Capture the cell that displays the provided text and extract its (x, y) central coordinate. 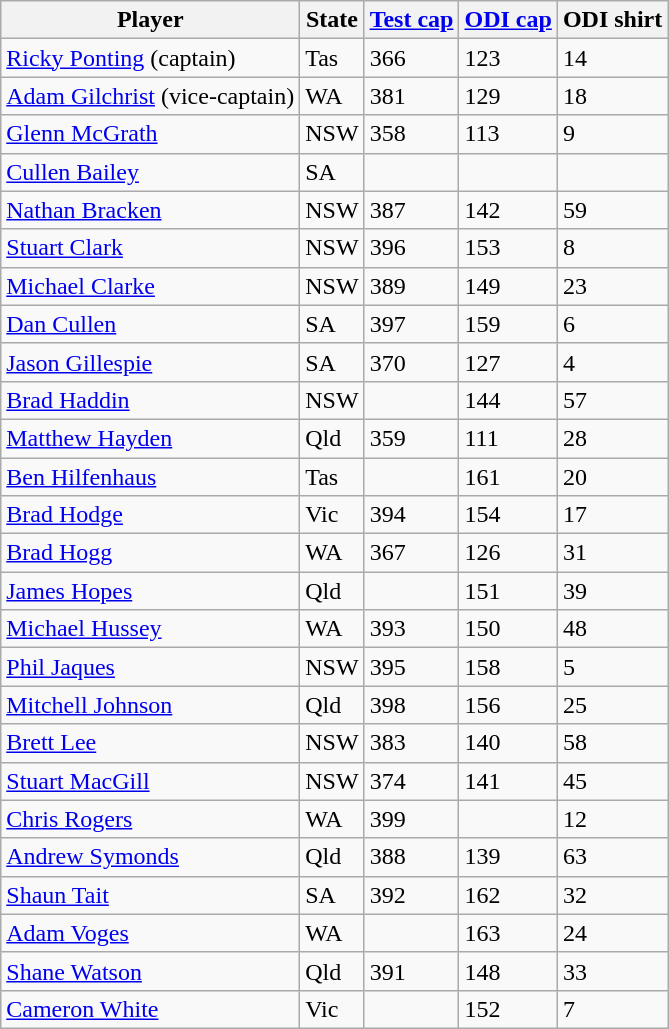
163 (508, 933)
Stuart MacGill (150, 781)
Ricky Ponting (captain) (150, 58)
156 (508, 705)
ODI shirt (612, 20)
Nathan Bracken (150, 210)
Player (150, 20)
397 (412, 324)
State (332, 20)
Adam Gilchrist (vice-captain) (150, 96)
396 (412, 248)
9 (612, 134)
24 (612, 933)
154 (508, 515)
Glenn McGrath (150, 134)
162 (508, 895)
158 (508, 667)
391 (412, 971)
14 (612, 58)
374 (412, 781)
39 (612, 591)
139 (508, 857)
7 (612, 1009)
148 (508, 971)
32 (612, 895)
48 (612, 629)
Test cap (412, 20)
Shane Watson (150, 971)
8 (612, 248)
58 (612, 743)
James Hopes (150, 591)
33 (612, 971)
358 (412, 134)
Cullen Bailey (150, 172)
57 (612, 400)
393 (412, 629)
381 (412, 96)
ODI cap (508, 20)
127 (508, 362)
359 (412, 438)
150 (508, 629)
Shaun Tait (150, 895)
Dan Cullen (150, 324)
392 (412, 895)
23 (612, 286)
159 (508, 324)
6 (612, 324)
5 (612, 667)
17 (612, 515)
152 (508, 1009)
113 (508, 134)
Brett Lee (150, 743)
140 (508, 743)
59 (612, 210)
Michael Clarke (150, 286)
394 (412, 515)
151 (508, 591)
388 (412, 857)
Phil Jaques (150, 667)
142 (508, 210)
25 (612, 705)
Brad Hogg (150, 553)
370 (412, 362)
Adam Voges (150, 933)
387 (412, 210)
Andrew Symonds (150, 857)
31 (612, 553)
Stuart Clark (150, 248)
20 (612, 477)
Matthew Hayden (150, 438)
126 (508, 553)
153 (508, 248)
Brad Haddin (150, 400)
389 (412, 286)
Michael Hussey (150, 629)
399 (412, 819)
Jason Gillespie (150, 362)
149 (508, 286)
Brad Hodge (150, 515)
161 (508, 477)
111 (508, 438)
4 (612, 362)
45 (612, 781)
63 (612, 857)
18 (612, 96)
398 (412, 705)
129 (508, 96)
Cameron White (150, 1009)
12 (612, 819)
28 (612, 438)
383 (412, 743)
123 (508, 58)
144 (508, 400)
366 (412, 58)
Ben Hilfenhaus (150, 477)
Mitchell Johnson (150, 705)
395 (412, 667)
367 (412, 553)
Chris Rogers (150, 819)
141 (508, 781)
